Pinpoint the cell where the given text exists, returning its (X, Y) midpoint coordinate. 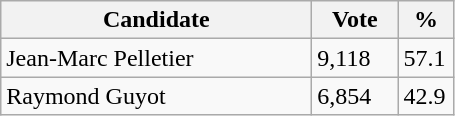
9,118 (355, 58)
Candidate (156, 20)
57.1 (426, 58)
6,854 (355, 96)
42.9 (426, 96)
Raymond Guyot (156, 96)
Jean-Marc Pelletier (156, 58)
Vote (355, 20)
% (426, 20)
